Determine the [X, Y] coordinate at the center of the cell enclosing the given text.  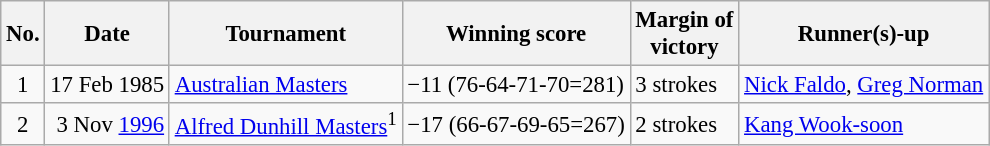
−17 (66-67-69-65=267) [516, 124]
Date [107, 34]
17 Feb 1985 [107, 85]
2 [23, 124]
3 Nov 1996 [107, 124]
No. [23, 34]
Kang Wook-soon [864, 124]
Australian Masters [286, 85]
Nick Faldo, Greg Norman [864, 85]
1 [23, 85]
3 strokes [684, 85]
Margin ofvictory [684, 34]
Alfred Dunhill Masters1 [286, 124]
Runner(s)-up [864, 34]
Winning score [516, 34]
−11 (76-64-71-70=281) [516, 85]
2 strokes [684, 124]
Tournament [286, 34]
